Return the (X, Y) coordinate for the center point of the cell that contains the specified text.  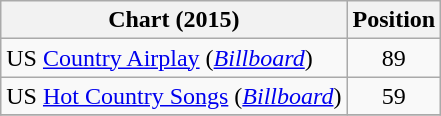
59 (394, 96)
US Hot Country Songs (Billboard) (174, 96)
Chart (2015) (174, 20)
89 (394, 58)
Position (394, 20)
US Country Airplay (Billboard) (174, 58)
